Output the (x, y) coordinate of the center of the cell containing the given text.  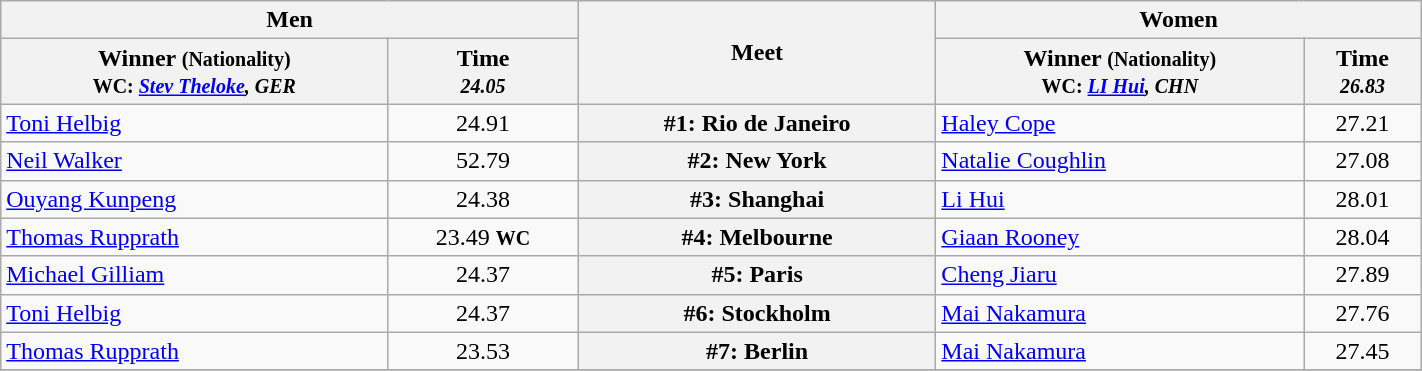
27.76 (1363, 313)
Meet (756, 52)
Michael Gilliam (194, 275)
Winner (Nationality) WC: LI Hui, CHN (1120, 72)
Haley Cope (1120, 123)
#4: Melbourne (756, 237)
Women (1178, 20)
Li Hui (1120, 199)
52.79 (484, 161)
#7: Berlin (756, 351)
#3: Shanghai (756, 199)
28.01 (1363, 199)
#5: Paris (756, 275)
Giaan Rooney (1120, 237)
Ouyang Kunpeng (194, 199)
24.91 (484, 123)
#2: New York (756, 161)
27.45 (1363, 351)
Time 24.05 (484, 72)
27.08 (1363, 161)
#1: Rio de Janeiro (756, 123)
27.21 (1363, 123)
23.53 (484, 351)
23.49 WC (484, 237)
#6: Stockholm (756, 313)
Cheng Jiaru (1120, 275)
Natalie Coughlin (1120, 161)
24.38 (484, 199)
28.04 (1363, 237)
Neil Walker (194, 161)
27.89 (1363, 275)
Time 26.83 (1363, 72)
Men (290, 20)
Winner (Nationality) WC: Stev Theloke, GER (194, 72)
